Return the (X, Y) coordinate for the center point of the cell that contains the specified text.  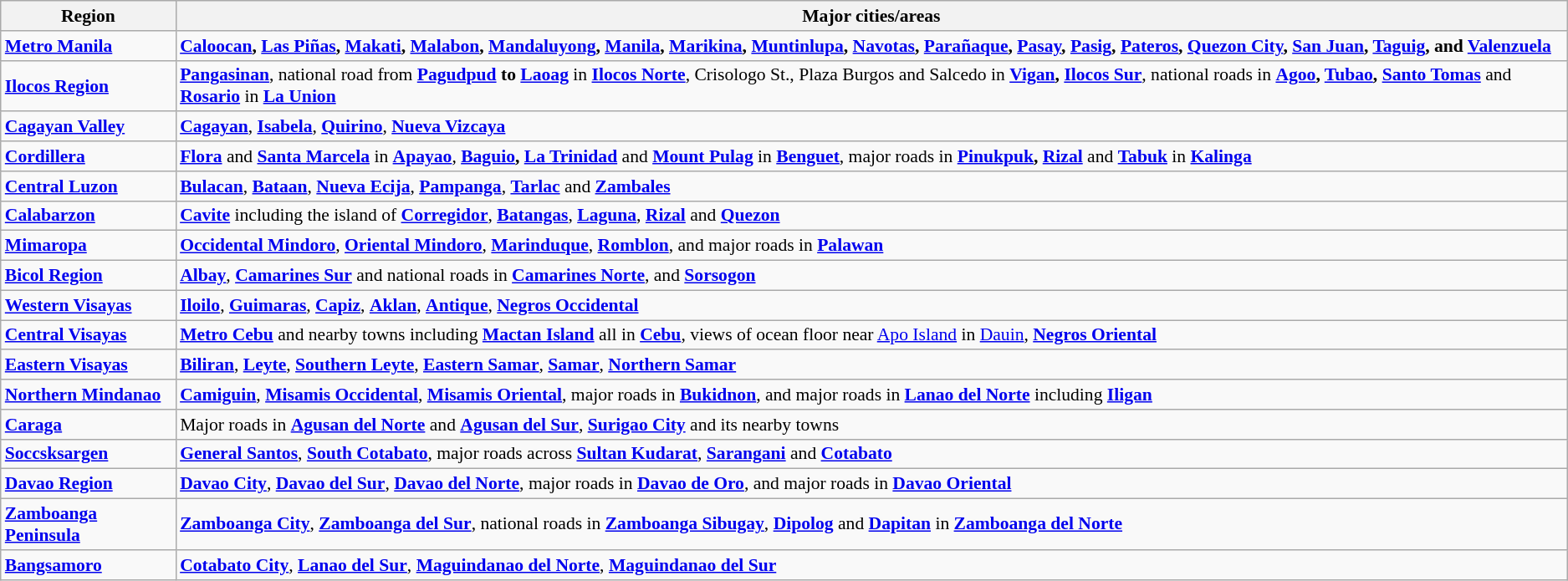
Western Visayas (89, 305)
Bangsamoro (89, 565)
Metro Manila (89, 46)
General Santos, South Cotabato, major roads across Sultan Kudarat, Sarangani and Cotabato (871, 454)
Metro Cebu and nearby towns including Mactan Island all in Cebu, views of ocean floor near Apo Island in Dauin, Negros Oriental (871, 335)
Region (89, 16)
Cotabato City, Lanao del Sur, Maguindanao del Norte, Maguindanao del Sur (871, 565)
Ilocos Region (89, 85)
Cagayan Valley (89, 127)
Occidental Mindoro, Oriental Mindoro, Marinduque, Romblon, and major roads in Palawan (871, 246)
Zamboanga City, Zamboanga del Sur, national roads in Zamboanga Sibugay, Dipolog and Dapitan in Zamboanga del Norte (871, 525)
Iloilo, Guimaras, Capiz, Aklan, Antique, Negros Occidental (871, 305)
Central Luzon (89, 186)
Cavite including the island of Corregidor, Batangas, Laguna, Rizal and Quezon (871, 216)
Camiguin, Misamis Occidental, Misamis Oriental, major roads in Bukidnon, and major roads in Lanao del Norte including Iligan (871, 395)
Biliran, Leyte, Southern Leyte, Eastern Samar, Samar, Northern Samar (871, 365)
Caraga (89, 425)
Cagayan, Isabela, Quirino, Nueva Vizcaya (871, 127)
Eastern Visayas (89, 365)
Soccsksargen (89, 454)
Central Visayas (89, 335)
Calabarzon (89, 216)
Northern Mindanao (89, 395)
Albay, Camarines Sur and national roads in Camarines Norte, and Sorsogon (871, 276)
Cordillera (89, 156)
Major roads in Agusan del Norte and Agusan del Sur, Surigao City and its nearby towns (871, 425)
Bicol Region (89, 276)
Major cities/areas (871, 16)
Zamboanga Peninsula (89, 525)
Mimaropa (89, 246)
Davao Region (89, 484)
Flora and Santa Marcela in Apayao, Baguio, La Trinidad and Mount Pulag in Benguet, major roads in Pinukpuk, Rizal and Tabuk in Kalinga (871, 156)
Davao City, Davao del Sur, Davao del Norte, major roads in Davao de Oro, and major roads in Davao Oriental (871, 484)
Bulacan, Bataan, Nueva Ecija, Pampanga, Tarlac and Zambales (871, 186)
